Extract the (x, y) coordinate from the center of the cell holding the provided text.  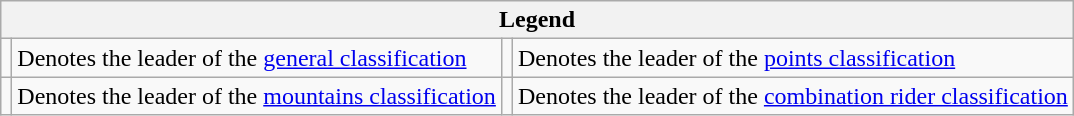
Denotes the leader of the mountains classification (257, 96)
Denotes the leader of the general classification (257, 58)
Legend (538, 20)
Denotes the leader of the combination rider classification (792, 96)
Denotes the leader of the points classification (792, 58)
